Provide the [x, y] coordinate of the cell's center where the given text is located.  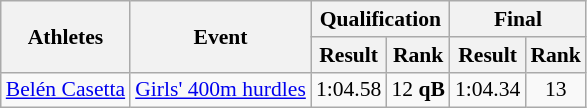
1:04.58 [348, 90]
Belén Casetta [66, 90]
1:04.34 [488, 90]
Athletes [66, 36]
Girls' 400m hurdles [220, 90]
Event [220, 36]
13 [556, 90]
12 qB [418, 90]
Final [518, 19]
Qualification [380, 19]
